Return the (x, y) coordinate for the center point of the cell that contains the specified text.  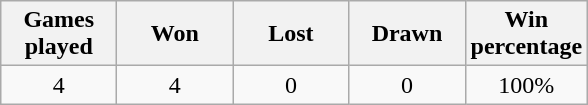
Won (175, 34)
Win percentage (526, 34)
100% (526, 85)
Games played (59, 34)
Lost (291, 34)
Drawn (407, 34)
